Identify which cell holds the provided text, then report its [X, Y] central coordinate. 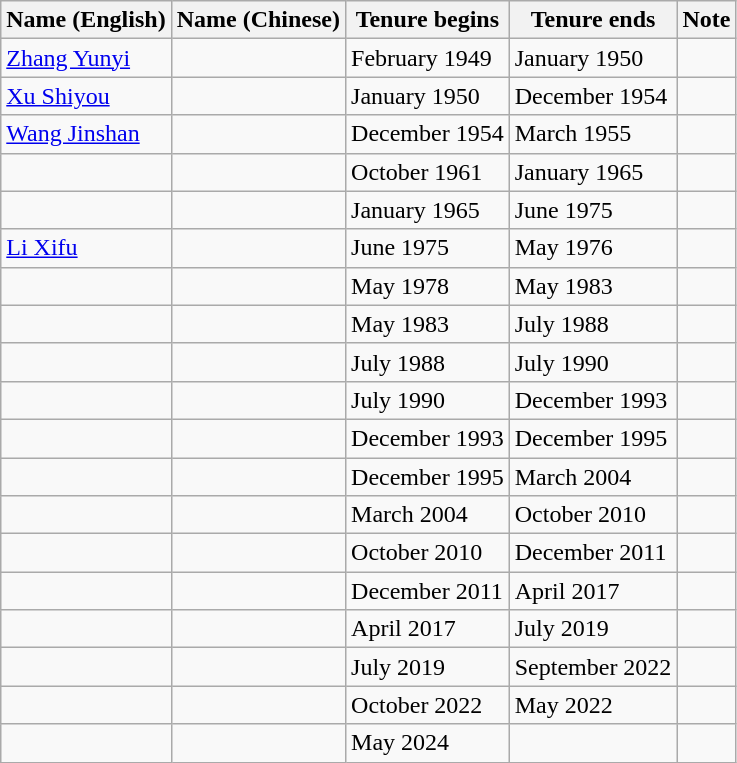
September 2022 [593, 667]
Name (English) [86, 20]
March 1955 [593, 134]
Name (Chinese) [258, 20]
February 1949 [428, 58]
May 2024 [428, 743]
Zhang Yunyi [86, 58]
May 1978 [428, 286]
Xu Shiyou [86, 96]
October 2022 [428, 705]
Wang Jinshan [86, 134]
May 2022 [593, 705]
Tenure begins [428, 20]
October 1961 [428, 172]
Tenure ends [593, 20]
Note [706, 20]
Li Xifu [86, 248]
May 1976 [593, 248]
